Pinpoint the cell where the given text exists, returning its (X, Y) midpoint coordinate. 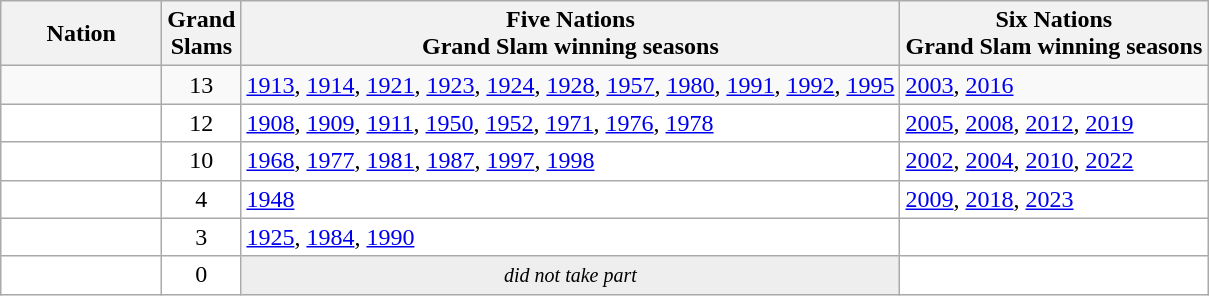
1913, 1914, 1921, 1923, 1924, 1928, 1957, 1980, 1991, 1992, 1995 (570, 85)
3 (202, 237)
1968, 1977, 1981, 1987, 1997, 1998 (570, 161)
Five NationsGrand Slam winning seasons (570, 34)
Grand Slams (202, 34)
Nation (82, 34)
2003, 2016 (1054, 85)
2002, 2004, 2010, 2022 (1054, 161)
1948 (570, 199)
1908, 1909, 1911, 1950, 1952, 1971, 1976, 1978 (570, 123)
0 (202, 275)
13 (202, 85)
2009, 2018, 2023 (1054, 199)
did not take part (570, 275)
Six NationsGrand Slam winning seasons (1054, 34)
10 (202, 161)
2005, 2008, 2012, 2019 (1054, 123)
1925, 1984, 1990 (570, 237)
12 (202, 123)
4 (202, 199)
